Capture the cell that displays the provided text and extract its [X, Y] central coordinate. 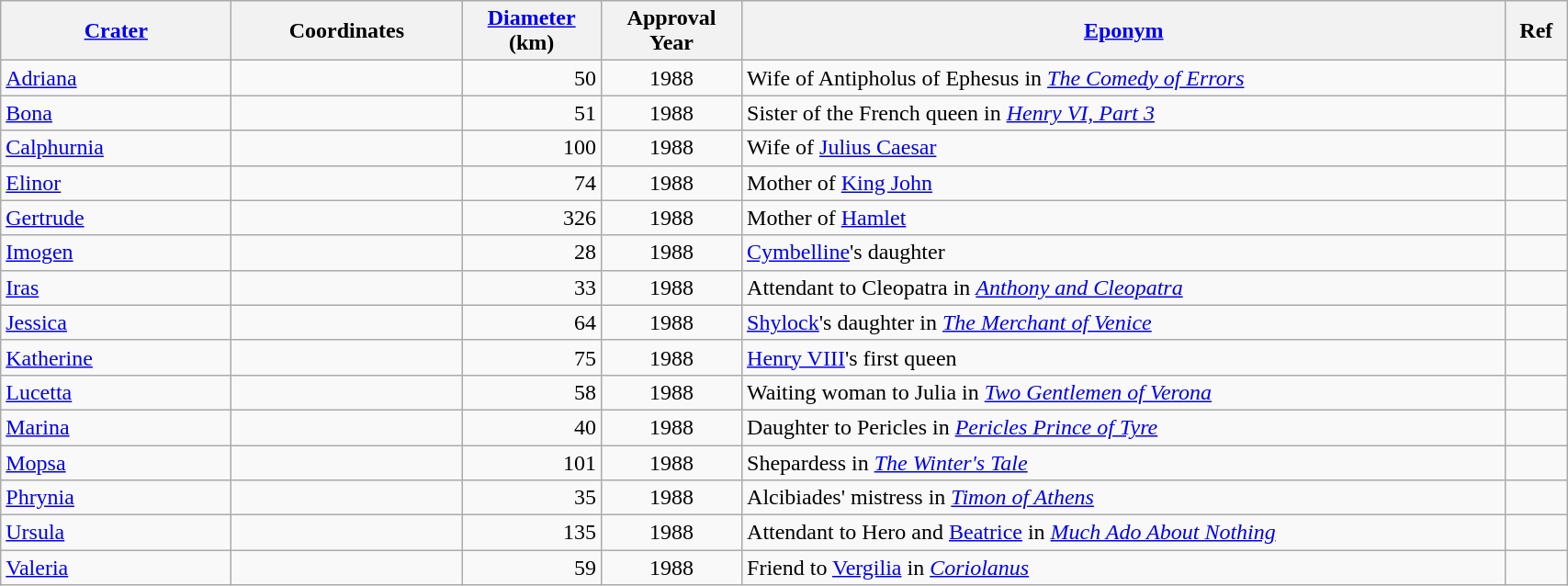
Katherine [116, 357]
64 [532, 322]
Shepardess in The Winter's Tale [1124, 462]
Mopsa [116, 462]
Iras [116, 287]
Shylock's daughter in The Merchant of Venice [1124, 322]
75 [532, 357]
Daughter to Pericles in Pericles Prince of Tyre [1124, 427]
74 [532, 183]
Gertrude [116, 218]
Waiting woman to Julia in Two Gentlemen of Verona [1124, 392]
Cymbelline's daughter [1124, 253]
Phrynia [116, 498]
Alcibiades' mistress in Timon of Athens [1124, 498]
Ursula [116, 533]
Henry VIII's first queen [1124, 357]
ApprovalYear [672, 31]
Friend to Vergilia in Coriolanus [1124, 568]
Wife of Julius Caesar [1124, 148]
58 [532, 392]
Diameter(km) [532, 31]
Wife of Antipholus of Ephesus in The Comedy of Errors [1124, 78]
Bona [116, 113]
Mother of King John [1124, 183]
Coordinates [347, 31]
326 [532, 218]
Imogen [116, 253]
Valeria [116, 568]
Ref [1536, 31]
Crater [116, 31]
40 [532, 427]
Eponym [1124, 31]
101 [532, 462]
Jessica [116, 322]
Adriana [116, 78]
Mother of Hamlet [1124, 218]
59 [532, 568]
Attendant to Cleopatra in Anthony and Cleopatra [1124, 287]
51 [532, 113]
33 [532, 287]
35 [532, 498]
Calphurnia [116, 148]
Lucetta [116, 392]
Attendant to Hero and Beatrice in Much Ado About Nothing [1124, 533]
135 [532, 533]
50 [532, 78]
Elinor [116, 183]
28 [532, 253]
Marina [116, 427]
Sister of the French queen in Henry VI, Part 3 [1124, 113]
100 [532, 148]
